For the text-containing cell, return its midpoint in [x, y] coordinate format. 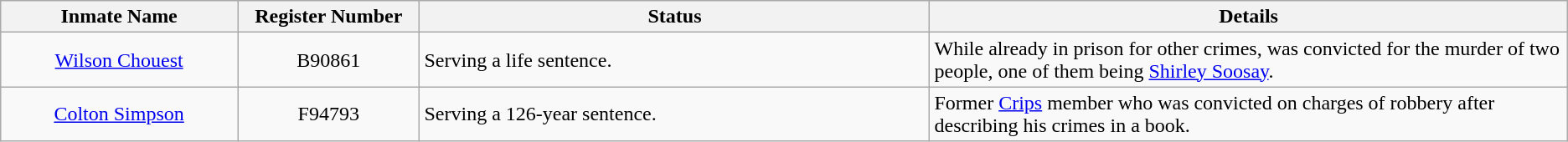
Serving a 126-year sentence. [675, 114]
Details [1248, 17]
Register Number [328, 17]
Colton Simpson [119, 114]
Status [675, 17]
Inmate Name [119, 17]
Former Crips member who was convicted on charges of robbery after describing his crimes in a book. [1248, 114]
B90861 [328, 60]
F94793 [328, 114]
Wilson Chouest [119, 60]
Serving a life sentence. [675, 60]
While already in prison for other crimes, was convicted for the murder of two people, one of them being Shirley Soosay. [1248, 60]
